From the cell containing the given text, extract its center point as [X, Y] coordinate. 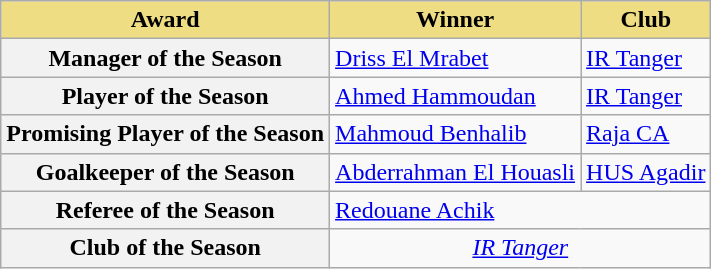
Club [646, 20]
Manager of the Season [166, 58]
Mahmoud Benhalib [456, 134]
Player of the Season [166, 96]
Referee of the Season [166, 210]
Ahmed Hammoudan [456, 96]
HUS Agadir [646, 172]
Redouane Achik [520, 210]
Goalkeeper of the Season [166, 172]
Club of the Season [166, 248]
Abderrahman El Houasli [456, 172]
Award [166, 20]
Winner [456, 20]
Raja CA [646, 134]
Driss El Mrabet [456, 58]
Promising Player of the Season [166, 134]
